Scan for the cell matching the given text and deliver its [X, Y] coordinate at center. 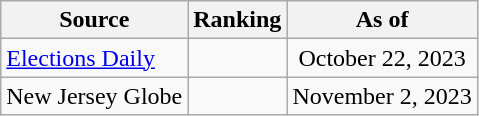
November 2, 2023 [382, 96]
New Jersey Globe [94, 96]
Source [94, 20]
Elections Daily [94, 58]
As of [382, 20]
October 22, 2023 [382, 58]
Ranking [238, 20]
